For the text-containing cell, return its midpoint in (X, Y) coordinate format. 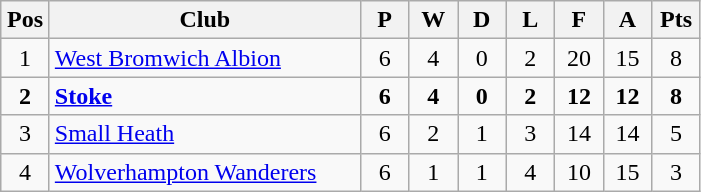
Wolverhampton Wanderers (204, 172)
P (384, 20)
F (580, 20)
5 (676, 134)
Pts (676, 20)
A (628, 20)
Stoke (204, 96)
W (434, 20)
10 (580, 172)
Small Heath (204, 134)
20 (580, 58)
L (530, 20)
D (482, 20)
Club (204, 20)
Pos (26, 20)
West Bromwich Albion (204, 58)
